Identify which cell holds the provided text, then report its [x, y] central coordinate. 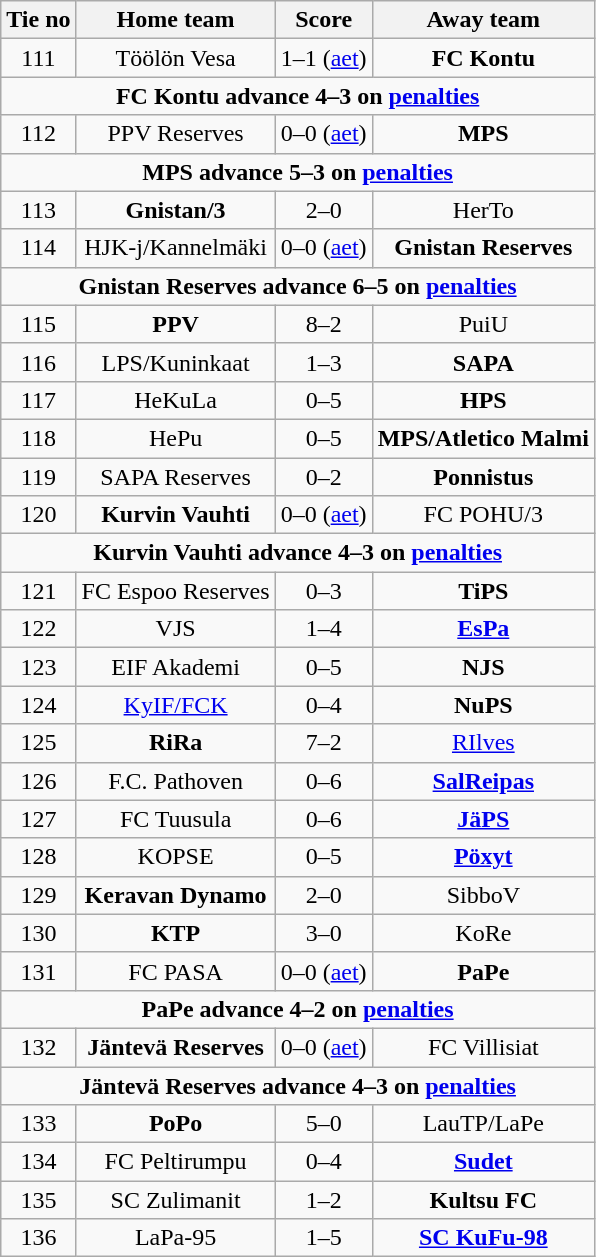
Gnistan Reserves [483, 248]
SAPA [483, 362]
Ponnistus [483, 477]
Away team [483, 20]
FC PASA [176, 971]
TiPS [483, 591]
126 [38, 781]
LPS/Kuninkaat [176, 362]
Home team [176, 20]
Jäntevä Reserves [176, 1047]
PuiU [483, 324]
136 [38, 1238]
122 [38, 629]
129 [38, 895]
FC Kontu advance 4–3 on penalties [298, 96]
MPS/Atletico Malmi [483, 438]
HPS [483, 400]
116 [38, 362]
113 [38, 210]
1–3 [324, 362]
F.C. Pathoven [176, 781]
FC Peltirumpu [176, 1162]
132 [38, 1047]
PaPe [483, 971]
123 [38, 667]
KTP [176, 933]
PaPe advance 4–2 on penalties [298, 1009]
120 [38, 515]
131 [38, 971]
Gnistan Reserves advance 6–5 on penalties [298, 286]
124 [38, 705]
121 [38, 591]
SAPA Reserves [176, 477]
FC Espoo Reserves [176, 591]
LauTP/LaPe [483, 1124]
KoRe [483, 933]
MPS advance 5–3 on penalties [298, 172]
1–1 (aet) [324, 58]
1–5 [324, 1238]
7–2 [324, 743]
8–2 [324, 324]
PoPo [176, 1124]
133 [38, 1124]
130 [38, 933]
PPV [176, 324]
Pöxyt [483, 857]
NuPS [483, 705]
SalReipas [483, 781]
0–2 [324, 477]
KyIF/FCK [176, 705]
Kurvin Vauhti [176, 515]
MPS [483, 134]
VJS [176, 629]
Jäntevä Reserves advance 4–3 on penalties [298, 1085]
Kurvin Vauhti advance 4–3 on penalties [298, 553]
EsPa [483, 629]
SC KuFu-98 [483, 1238]
FC Villisiat [483, 1047]
Gnistan/3 [176, 210]
SibboV [483, 895]
Sudet [483, 1162]
HerTo [483, 210]
SC Zulimanit [176, 1200]
3–0 [324, 933]
135 [38, 1200]
FC Kontu [483, 58]
KOPSE [176, 857]
115 [38, 324]
111 [38, 58]
FC Tuusula [176, 819]
134 [38, 1162]
HePu [176, 438]
119 [38, 477]
Keravan Dynamo [176, 895]
EIF Akademi [176, 667]
117 [38, 400]
RIlves [483, 743]
Score [324, 20]
FC POHU/3 [483, 515]
1–4 [324, 629]
128 [38, 857]
HJK-j/Kannelmäki [176, 248]
LaPa-95 [176, 1238]
NJS [483, 667]
114 [38, 248]
JäPS [483, 819]
1–2 [324, 1200]
127 [38, 819]
118 [38, 438]
Tie no [38, 20]
5–0 [324, 1124]
PPV Reserves [176, 134]
Kultsu FC [483, 1200]
0–3 [324, 591]
HeKuLa [176, 400]
RiRa [176, 743]
Töölön Vesa [176, 58]
125 [38, 743]
112 [38, 134]
